Pinpoint the cell where the given text exists, returning its [x, y] midpoint coordinate. 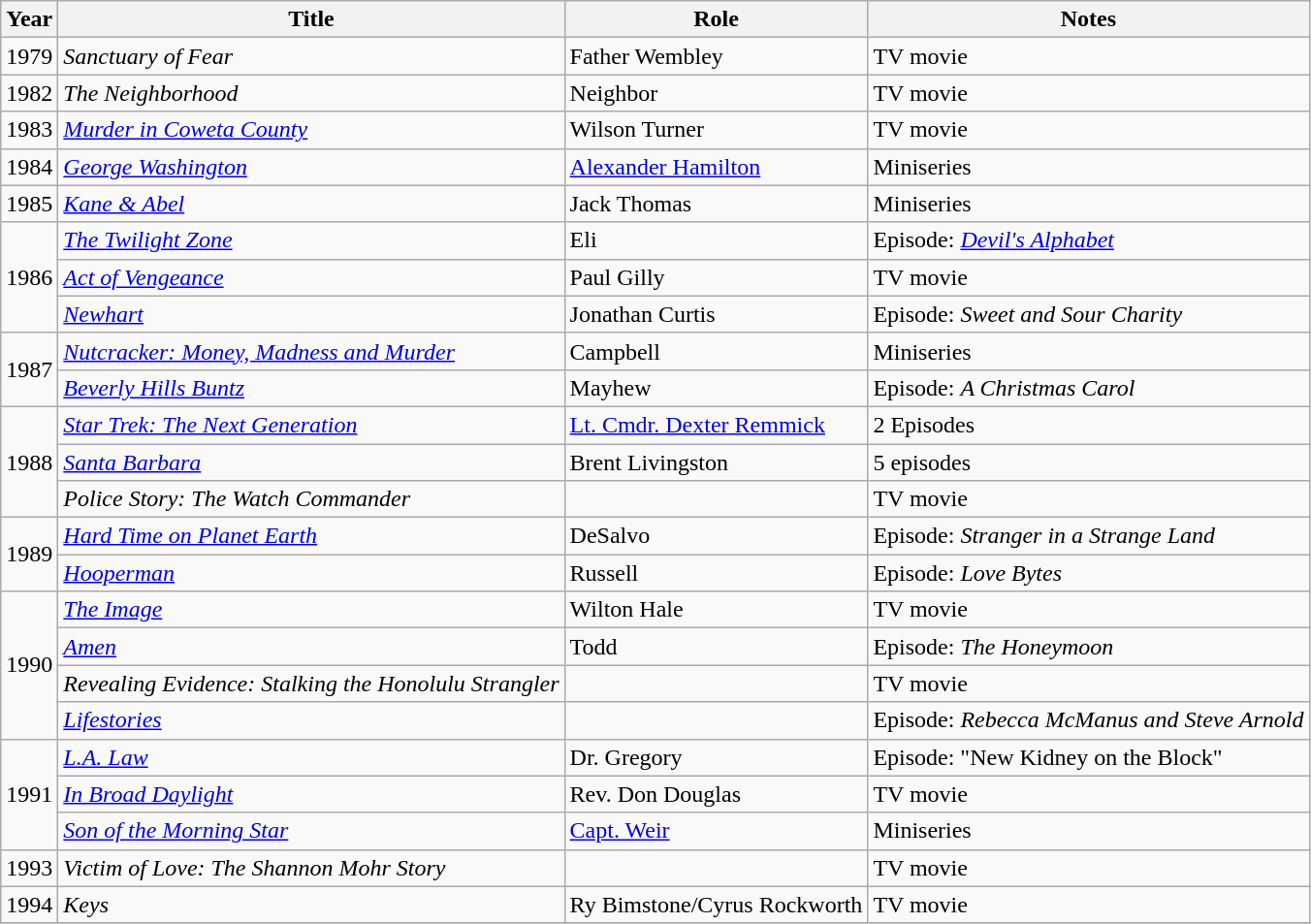
Beverly Hills Buntz [311, 388]
Episode: Love Bytes [1088, 573]
Episode: Sweet and Sour Charity [1088, 314]
Episode: "New Kidney on the Block" [1088, 757]
Santa Barbara [311, 462]
The Image [311, 610]
Father Wembley [716, 56]
Episode: The Honeymoon [1088, 647]
Campbell [716, 351]
Role [716, 19]
Paul Gilly [716, 277]
1985 [29, 204]
2 Episodes [1088, 425]
1984 [29, 167]
Lt. Cmdr. Dexter Remmick [716, 425]
George Washington [311, 167]
1990 [29, 665]
Lifestories [311, 720]
1994 [29, 905]
Russell [716, 573]
Hard Time on Planet Earth [311, 536]
Year [29, 19]
DeSalvo [716, 536]
Kane & Abel [311, 204]
1991 [29, 794]
Episode: Rebecca McManus and Steve Arnold [1088, 720]
Act of Vengeance [311, 277]
Neighbor [716, 93]
Jack Thomas [716, 204]
1986 [29, 277]
Nutcracker: Money, Madness and Murder [311, 351]
1989 [29, 555]
Title [311, 19]
Star Trek: The Next Generation [311, 425]
Revealing Evidence: Stalking the Honolulu Strangler [311, 684]
The Neighborhood [311, 93]
Victim of Love: The Shannon Mohr Story [311, 868]
Episode: A Christmas Carol [1088, 388]
Police Story: The Watch Commander [311, 499]
1979 [29, 56]
Wilton Hale [716, 610]
Episode: Stranger in a Strange Land [1088, 536]
Eli [716, 240]
Notes [1088, 19]
The Twilight Zone [311, 240]
1988 [29, 462]
Murder in Coweta County [311, 130]
Rev. Don Douglas [716, 794]
Capt. Weir [716, 831]
Hooperman [311, 573]
5 episodes [1088, 462]
1987 [29, 369]
Sanctuary of Fear [311, 56]
L.A. Law [311, 757]
Ry Bimstone/Cyrus Rockworth [716, 905]
Jonathan Curtis [716, 314]
Mayhew [716, 388]
Newhart [311, 314]
1993 [29, 868]
Keys [311, 905]
Alexander Hamilton [716, 167]
Brent Livingston [716, 462]
1982 [29, 93]
In Broad Daylight [311, 794]
1983 [29, 130]
Dr. Gregory [716, 757]
Todd [716, 647]
Son of the Morning Star [311, 831]
Amen [311, 647]
Wilson Turner [716, 130]
Episode: Devil's Alphabet [1088, 240]
